Determine the [X, Y] coordinate at the center of the cell enclosing the given text.  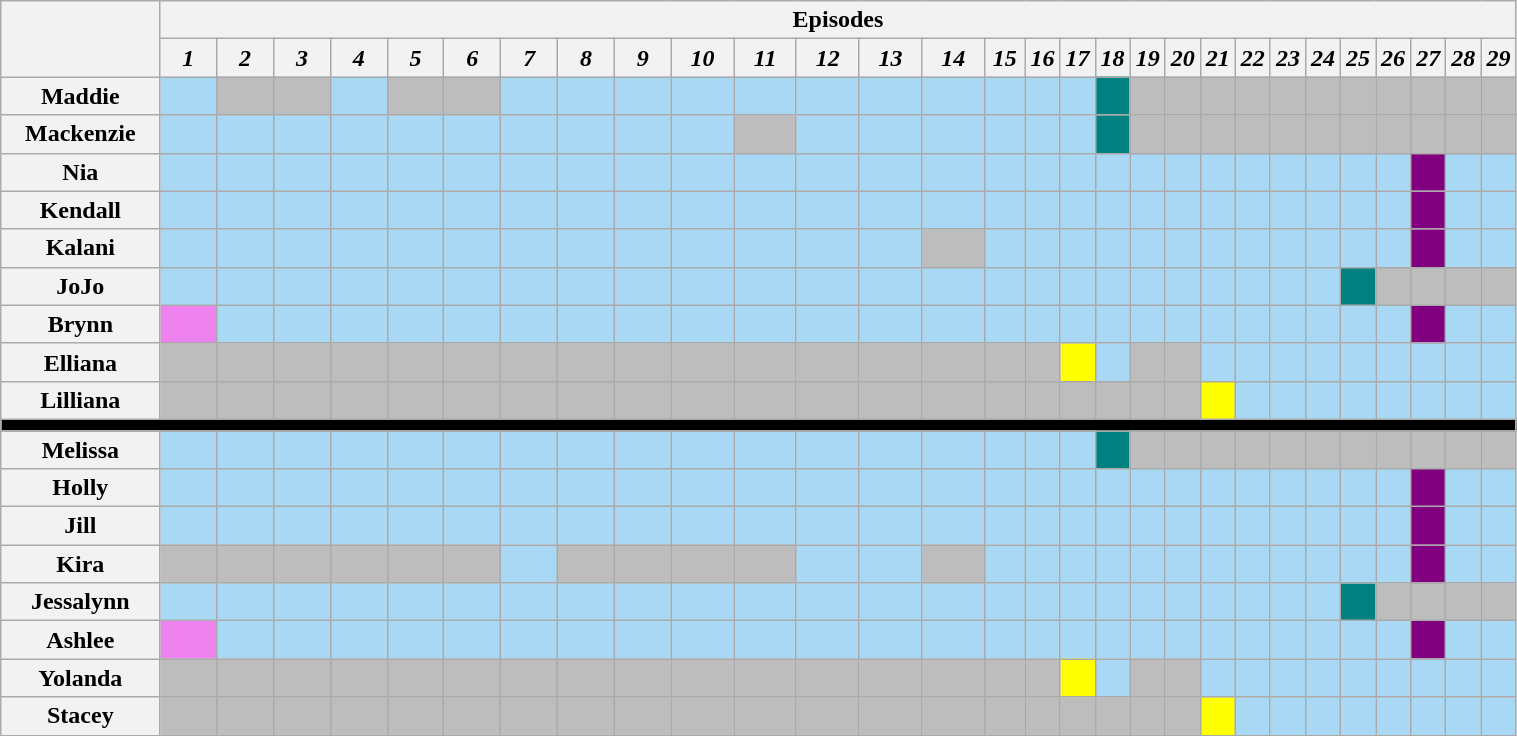
7 [530, 58]
19 [1148, 58]
Melissa [80, 449]
8 [586, 58]
4 [358, 58]
Kendall [80, 210]
28 [1464, 58]
Kalani [80, 248]
26 [1394, 58]
16 [1042, 58]
29 [1498, 58]
Episodes [838, 20]
Maddie [80, 96]
23 [1288, 58]
6 [472, 58]
Nia [80, 172]
17 [1078, 58]
Jill [80, 526]
25 [1358, 58]
Stacey [80, 716]
13 [890, 58]
9 [642, 58]
5 [416, 58]
Jessalynn [80, 602]
12 [828, 58]
22 [1252, 58]
Brynn [80, 324]
1 [188, 58]
11 [765, 58]
Ashlee [80, 640]
14 [954, 58]
18 [1112, 58]
20 [1182, 58]
15 [1005, 58]
Holly [80, 488]
Mackenzie [80, 134]
27 [1428, 58]
24 [1322, 58]
Kira [80, 564]
Yolanda [80, 678]
3 [302, 58]
21 [1218, 58]
10 [702, 58]
2 [246, 58]
Elliana [80, 362]
JoJo [80, 286]
Lilliana [80, 400]
